For the text-containing cell, return its midpoint in [X, Y] coordinate format. 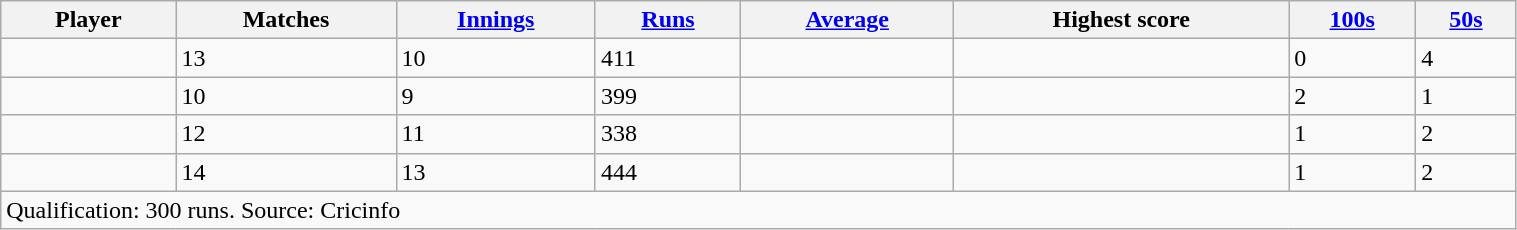
Average [848, 20]
Highest score [1122, 20]
50s [1466, 20]
4 [1466, 58]
14 [286, 172]
Player [88, 20]
Runs [668, 20]
100s [1352, 20]
0 [1352, 58]
Qualification: 300 runs. Source: Cricinfo [758, 210]
399 [668, 96]
411 [668, 58]
Matches [286, 20]
Innings [496, 20]
9 [496, 96]
11 [496, 134]
338 [668, 134]
444 [668, 172]
12 [286, 134]
